Identify which cell holds the provided text, then report its (X, Y) central coordinate. 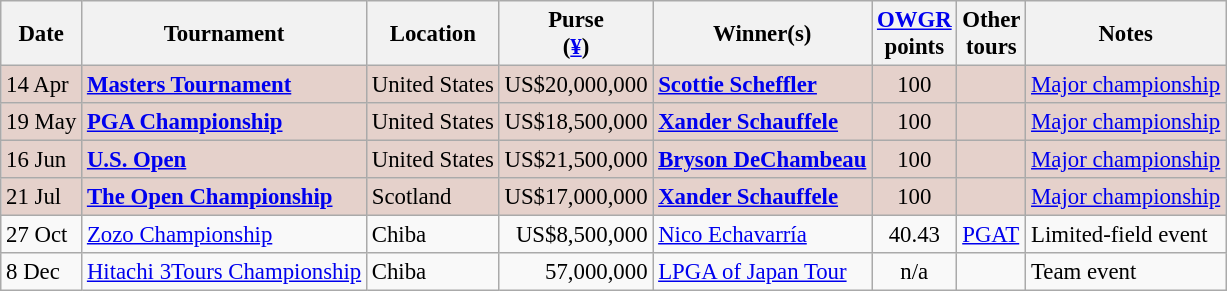
Othertours (992, 34)
Notes (1126, 34)
Location (432, 34)
16 Jun (42, 160)
The Open Championship (224, 197)
Winner(s) (762, 34)
Nico Echavarría (762, 235)
40.43 (914, 235)
21 Jul (42, 197)
Chiba (432, 235)
Limited-field event (1126, 235)
US$8,500,000 (576, 235)
U.S. Open (224, 160)
PGAT (992, 235)
US$20,000,000 (576, 85)
Tournament (224, 34)
Masters Tournament (224, 85)
US$21,500,000 (576, 160)
Zozo Championship (224, 235)
US$17,000,000 (576, 197)
Bryson DeChambeau (762, 160)
Scotland (432, 197)
Scottie Scheffler (762, 85)
Date (42, 34)
14 Apr (42, 85)
OWGRpoints (914, 34)
Purse(¥) (576, 34)
19 May (42, 122)
US$18,500,000 (576, 122)
PGA Championship (224, 122)
27 Oct (42, 235)
